Detect which cell encompasses the target text, then output its (X, Y) center coordinate. 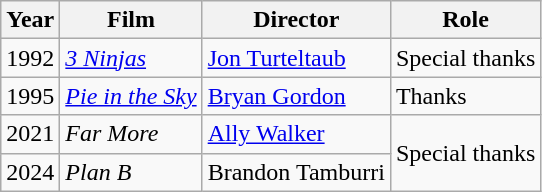
1992 (30, 58)
Far More (131, 134)
3 Ninjas (131, 58)
Role (465, 20)
Plan B (131, 172)
1995 (30, 96)
2021 (30, 134)
Director (296, 20)
Thanks (465, 96)
Ally Walker (296, 134)
Film (131, 20)
Brandon Tamburri (296, 172)
Bryan Gordon (296, 96)
Pie in the Sky (131, 96)
2024 (30, 172)
Jon Turteltaub (296, 58)
Year (30, 20)
